Provide the [X, Y] coordinate of the cell's center where the given text is located.  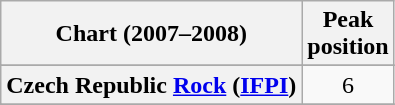
Czech Republic Rock (IFPI) [152, 85]
Chart (2007–2008) [152, 34]
6 [348, 85]
Peak position [348, 34]
